Locate the cell with the specified text and output its (X, Y) center coordinate. 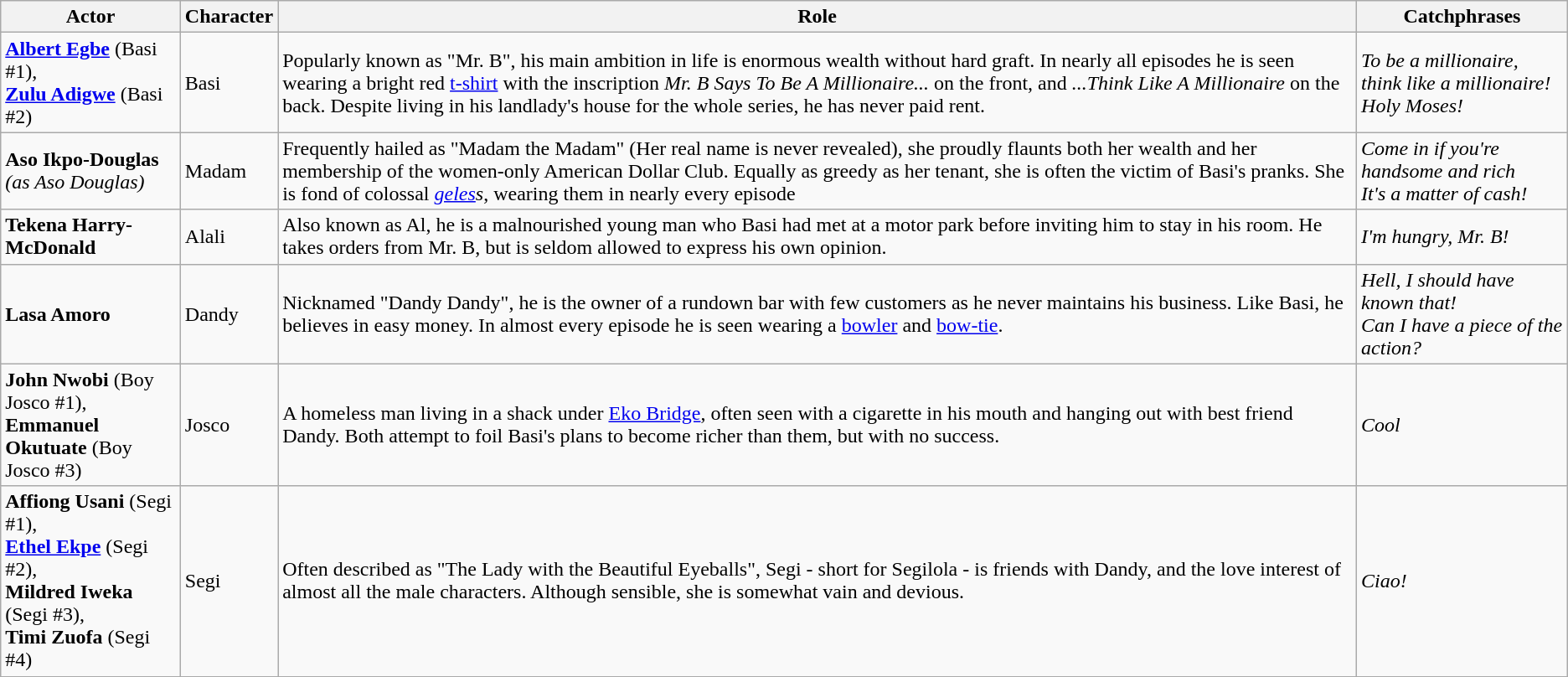
Lasa Amoro (90, 313)
Segi (229, 581)
Character (229, 17)
Aso Ikpo-Douglas (as Aso Douglas) (90, 171)
Role (818, 17)
Tekena Harry-McDonald (90, 236)
Alali (229, 236)
Dandy (229, 313)
Ciao! (1462, 581)
Come in if you're handsome and rich It's a matter of cash! (1462, 171)
Albert Egbe (Basi #1), Zulu Adigwe (Basi #2) (90, 82)
Madam (229, 171)
Catchphrases (1462, 17)
Affiong Usani (Segi #1), Ethel Ekpe (Segi #2), Mildred Iweka (Segi #3), Timi Zuofa (Segi #4) (90, 581)
Josco (229, 425)
Hell, I should have known that! Can I have a piece of the action? (1462, 313)
To be a millionaire, think like a millionaire! Holy Moses! (1462, 82)
Cool (1462, 425)
Actor (90, 17)
John Nwobi (Boy Josco #1), Emmanuel Okutuate (Boy Josco #3) (90, 425)
Basi (229, 82)
I'm hungry, Mr. B! (1462, 236)
